Find where the given text appears and provide that cell's center as [X, Y] coordinate. 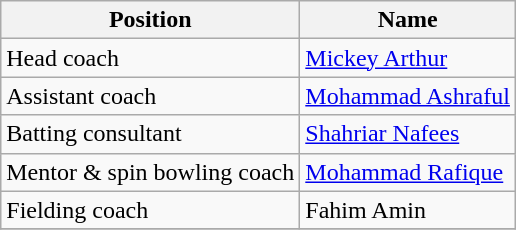
Name [408, 20]
Shahriar Nafees [408, 134]
Assistant coach [150, 96]
Mohammad Rafique [408, 172]
Fielding coach [150, 210]
Mickey Arthur [408, 58]
Fahim Amin [408, 210]
Mohammad Ashraful [408, 96]
Position [150, 20]
Head coach [150, 58]
Mentor & spin bowling coach [150, 172]
Batting consultant [150, 134]
